Locate the cell with the specified text and output its [x, y] center coordinate. 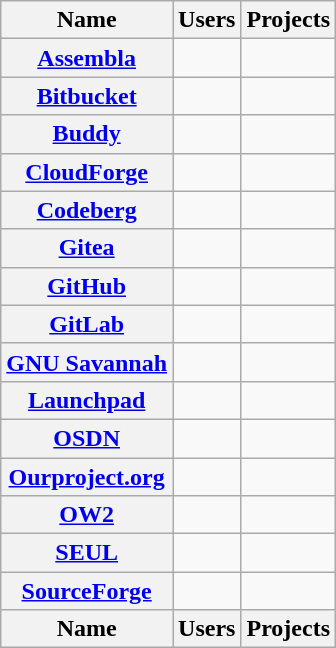
GitLab [87, 324]
OSDN [87, 438]
Launchpad [87, 400]
Buddy [87, 134]
Assembla [87, 58]
Ourproject.org [87, 477]
SourceForge [87, 591]
GNU Savannah [87, 362]
Codeberg [87, 210]
SEUL [87, 553]
OW2 [87, 515]
CloudForge [87, 172]
GitHub [87, 286]
Bitbucket [87, 96]
Gitea [87, 248]
